Locate the cell with the specified text and output its [x, y] center coordinate. 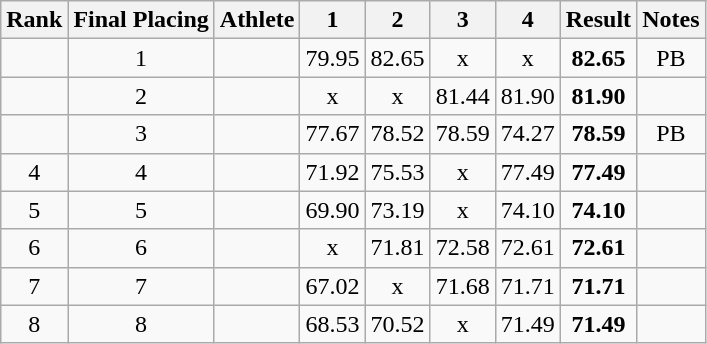
Final Placing [141, 20]
Result [598, 20]
71.68 [462, 286]
72.58 [462, 248]
73.19 [398, 210]
71.81 [398, 248]
81.44 [462, 96]
74.27 [528, 134]
68.53 [332, 324]
75.53 [398, 172]
Notes [671, 20]
79.95 [332, 58]
69.90 [332, 210]
77.67 [332, 134]
67.02 [332, 286]
70.52 [398, 324]
Rank [34, 20]
78.52 [398, 134]
Athlete [257, 20]
71.92 [332, 172]
